Locate the cell with the specified text and output its (x, y) center coordinate. 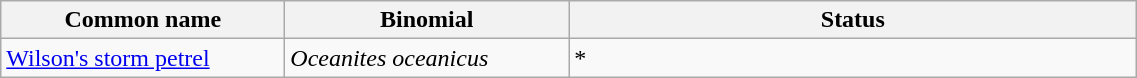
Common name (143, 20)
Status (853, 20)
Oceanites oceanicus (427, 58)
Wilson's storm petrel (143, 58)
Binomial (427, 20)
* (853, 58)
